Output the [x, y] coordinate of the center of the cell containing the given text.  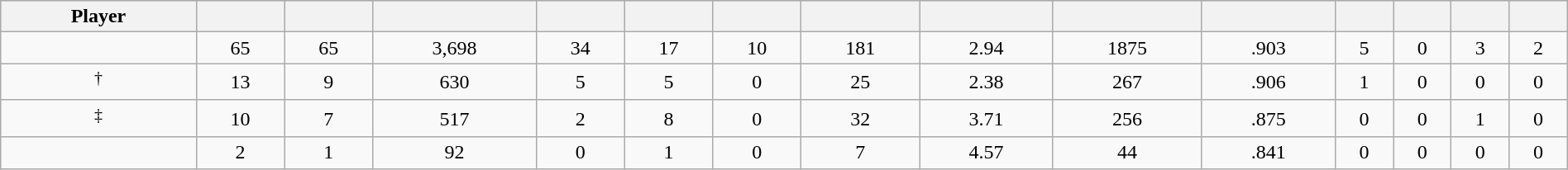
630 [455, 83]
13 [240, 83]
44 [1127, 153]
.903 [1269, 48]
3,698 [455, 48]
2.38 [986, 83]
3 [1480, 48]
9 [329, 83]
3.71 [986, 119]
517 [455, 119]
.841 [1269, 153]
.875 [1269, 119]
1875 [1127, 48]
181 [860, 48]
2.94 [986, 48]
† [98, 83]
256 [1127, 119]
267 [1127, 83]
‡ [98, 119]
34 [581, 48]
32 [860, 119]
Player [98, 17]
92 [455, 153]
4.57 [986, 153]
25 [860, 83]
17 [668, 48]
8 [668, 119]
.906 [1269, 83]
